Detect which cell encompasses the target text, then output its [X, Y] center coordinate. 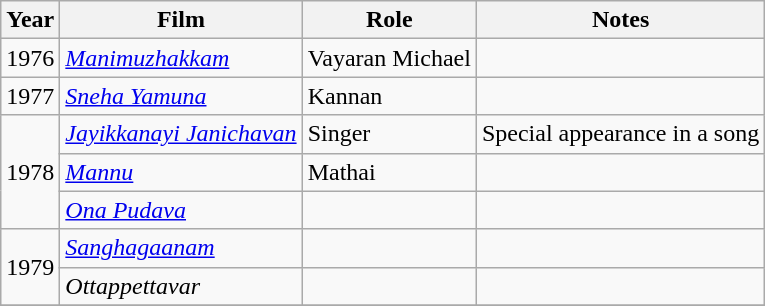
Mannu [181, 172]
Special appearance in a song [620, 134]
Film [181, 20]
1977 [30, 96]
Jayikkanayi Janichavan [181, 134]
Ottappettavar [181, 286]
Mathai [389, 172]
1976 [30, 58]
Vayaran Michael [389, 58]
Manimuzhakkam [181, 58]
Kannan [389, 96]
Ona Pudava [181, 210]
Singer [389, 134]
Role [389, 20]
Year [30, 20]
Notes [620, 20]
Sneha Yamuna [181, 96]
1979 [30, 267]
1978 [30, 172]
Sanghagaanam [181, 248]
